Extract the [X, Y] coordinate from the center of the cell holding the provided text.  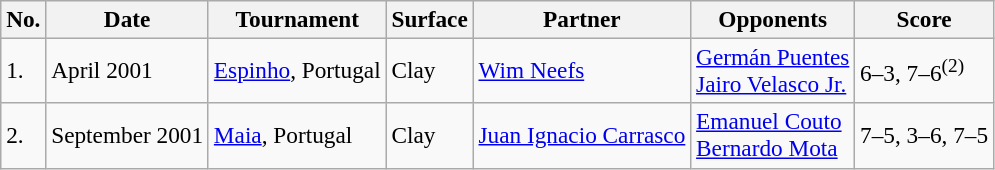
Espinho, Portugal [297, 70]
Juan Ignacio Carrasco [582, 136]
Date [128, 19]
Wim Neefs [582, 70]
Maia, Portugal [297, 136]
Partner [582, 19]
Tournament [297, 19]
Score [924, 19]
1. [24, 70]
No. [24, 19]
April 2001 [128, 70]
2. [24, 136]
Opponents [773, 19]
6–3, 7–6(2) [924, 70]
Surface [430, 19]
Emanuel Couto Bernardo Mota [773, 136]
7–5, 3–6, 7–5 [924, 136]
Germán Puentes Jairo Velasco Jr. [773, 70]
September 2001 [128, 136]
